Identify which cell holds the provided text, then report its (X, Y) central coordinate. 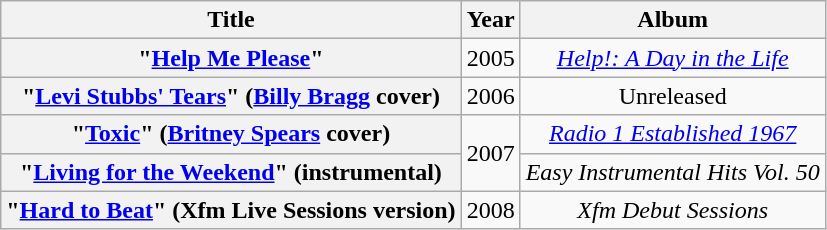
Year (490, 20)
"Hard to Beat" (Xfm Live Sessions version) (231, 210)
2007 (490, 153)
Title (231, 20)
"Help Me Please" (231, 58)
Radio 1 Established 1967 (672, 134)
2005 (490, 58)
"Living for the Weekend" (instrumental) (231, 172)
Album (672, 20)
Easy Instrumental Hits Vol. 50 (672, 172)
Xfm Debut Sessions (672, 210)
"Levi Stubbs' Tears" (Billy Bragg cover) (231, 96)
2006 (490, 96)
Help!: A Day in the Life (672, 58)
2008 (490, 210)
Unreleased (672, 96)
"Toxic" (Britney Spears cover) (231, 134)
